Search for the cell housing the specified text and yield its (X, Y) center coordinate. 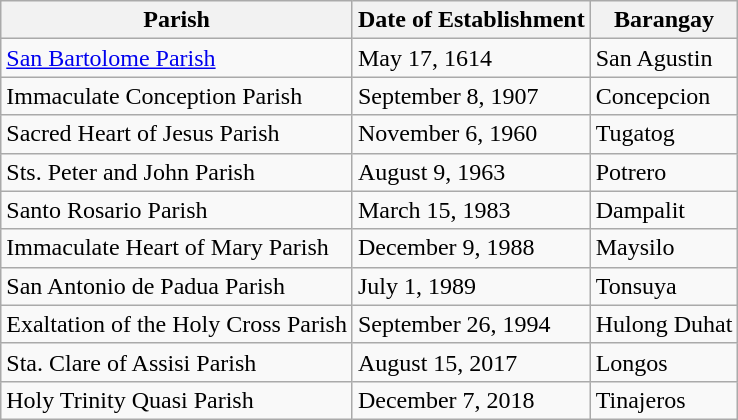
Sts. Peter and John Parish (177, 172)
Dampalit (664, 210)
Maysilo (664, 248)
Holy Trinity Quasi Parish (177, 400)
Immaculate Conception Parish (177, 96)
December 7, 2018 (471, 400)
Tugatog (664, 134)
December 9, 1988 (471, 248)
Parish (177, 20)
Sacred Heart of Jesus Parish (177, 134)
Immaculate Heart of Mary Parish (177, 248)
Barangay (664, 20)
May 17, 1614 (471, 58)
September 8, 1907 (471, 96)
Date of Establishment (471, 20)
Longos (664, 362)
San Antonio de Padua Parish (177, 286)
March 15, 1983 (471, 210)
November 6, 1960 (471, 134)
August 15, 2017 (471, 362)
Tonsuya (664, 286)
Concepcion (664, 96)
Tinajeros (664, 400)
Sta. Clare of Assisi Parish (177, 362)
Potrero (664, 172)
September 26, 1994 (471, 324)
July 1, 1989 (471, 286)
San Bartolome Parish (177, 58)
August 9, 1963 (471, 172)
Santo Rosario Parish (177, 210)
Hulong Duhat (664, 324)
Exaltation of the Holy Cross Parish (177, 324)
San Agustin (664, 58)
